Scan for the cell matching the given text and deliver its [x, y] coordinate at center. 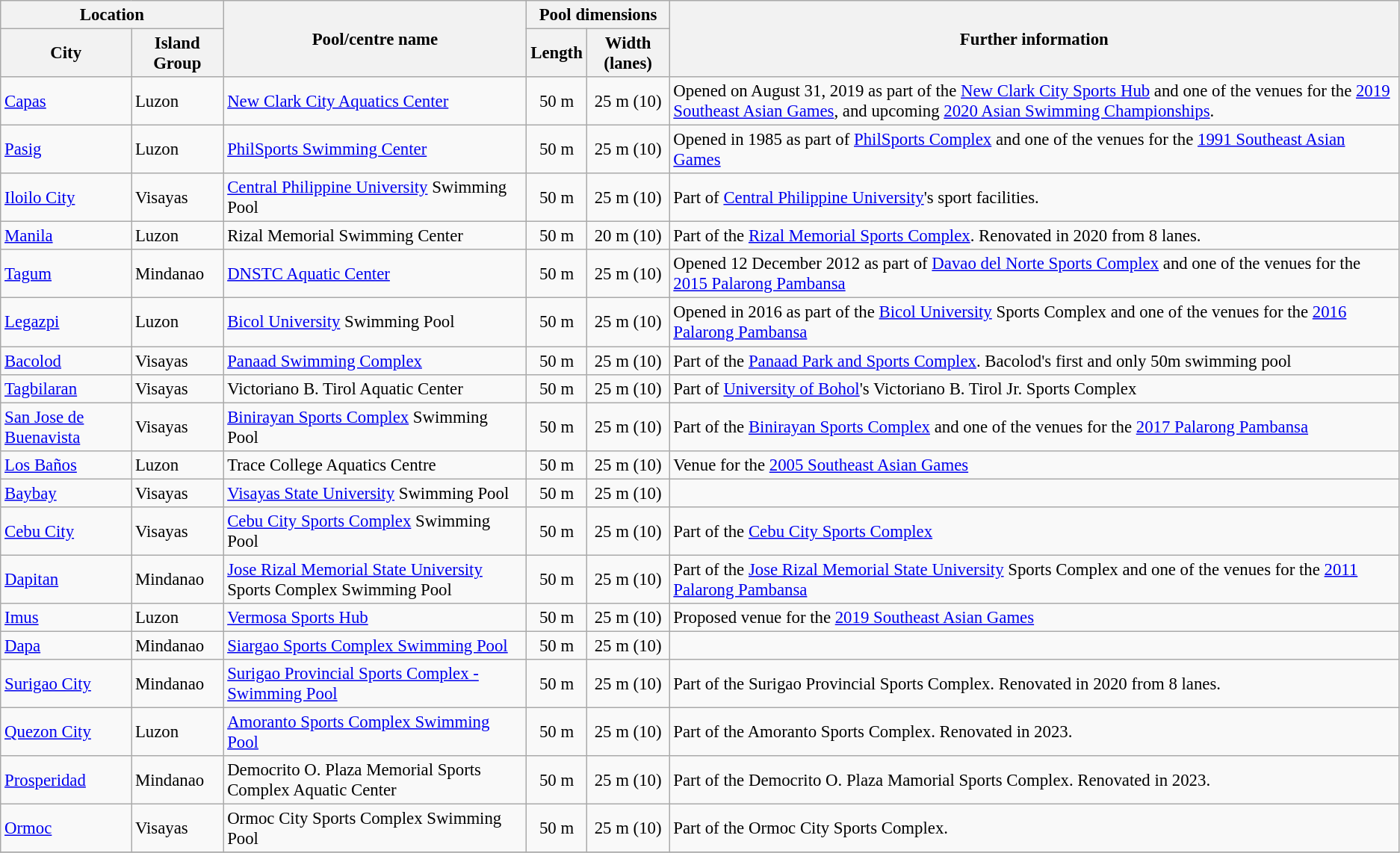
Tagbilaran [66, 388]
Part of the Panaad Park and Sports Complex. Bacolod's first and only 50m swimming pool [1034, 361]
City [66, 54]
Central Philippine University Swimming Pool [375, 197]
Siargao Sports Complex Swimming Pool [375, 645]
PhilSports Swimming Center [375, 149]
Baybay [66, 493]
Trace College Aquatics Centre [375, 465]
Location [112, 15]
Jose Rizal Memorial State University Sports Complex Swimming Pool [375, 580]
Surigao Provincial Sports Complex - Swimming Pool [375, 684]
Prosperidad [66, 780]
Surigao City [66, 684]
Ormoc City Sports Complex Swimming Pool [375, 829]
Pasig [66, 149]
Part of the Surigao Provincial Sports Complex. Renovated in 2020 from 8 lanes. [1034, 684]
Amoranto Sports Complex Swimming Pool [375, 732]
Panaad Swimming Complex [375, 361]
20 m (10) [628, 236]
Tagum [66, 273]
Proposed venue for the 2019 Southeast Asian Games [1034, 618]
Pool/centre name [375, 39]
Manila [66, 236]
Length [557, 54]
Los Baños [66, 465]
Part of the Amoranto Sports Complex. Renovated in 2023. [1034, 732]
Cebu City [66, 532]
DNSTC Aquatic Center [375, 273]
Opened 12 December 2012 as part of Davao del Norte Sports Complex and one of the venues for the 2015 Palarong Pambansa [1034, 273]
Quezon City [66, 732]
Dapa [66, 645]
Part of the Binirayan Sports Complex and one of the venues for the 2017 Palarong Pambansa [1034, 427]
Width (lanes) [628, 54]
Democrito O. Plaza Memorial Sports Complex Aquatic Center [375, 780]
Bicol University Swimming Pool [375, 323]
New Clark City Aquatics Center [375, 102]
Ormoc [66, 829]
Victoriano B. Tirol Aquatic Center [375, 388]
Part of the Democrito O. Plaza Mamorial Sports Complex. Renovated in 2023. [1034, 780]
Dapitan [66, 580]
Legazpi [66, 323]
Opened in 2016 as part of the Bicol University Sports Complex and one of the venues for the 2016 Palarong Pambansa [1034, 323]
Part of University of Bohol's Victoriano B. Tirol Jr. Sports Complex [1034, 388]
Pool dimensions [598, 15]
Island Group [178, 54]
Iloilo City [66, 197]
Part of the Jose Rizal Memorial State University Sports Complex and one of the venues for the 2011 Palarong Pambansa [1034, 580]
Cebu City Sports Complex Swimming Pool [375, 532]
Part of the Rizal Memorial Sports Complex. Renovated in 2020 from 8 lanes. [1034, 236]
Imus [66, 618]
Binirayan Sports Complex Swimming Pool [375, 427]
Visayas State University Swimming Pool [375, 493]
Vermosa Sports Hub [375, 618]
Rizal Memorial Swimming Center [375, 236]
San Jose de Buenavista [66, 427]
Part of the Ormoc City Sports Complex. [1034, 829]
Further information [1034, 39]
Part of Central Philippine University's sport facilities. [1034, 197]
Bacolod [66, 361]
Venue for the 2005 Southeast Asian Games [1034, 465]
Capas [66, 102]
Opened in 1985 as part of PhilSports Complex and one of the venues for the 1991 Southeast Asian Games [1034, 149]
Part of the Cebu City Sports Complex [1034, 532]
